Search for the cell housing the specified text and yield its [X, Y] center coordinate. 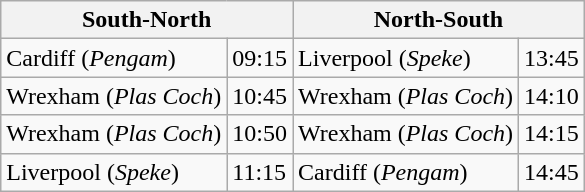
South-North [147, 20]
14:10 [552, 96]
North-South [439, 20]
10:50 [260, 134]
13:45 [552, 58]
09:15 [260, 58]
11:15 [260, 172]
14:45 [552, 172]
10:45 [260, 96]
14:15 [552, 134]
